Identify which cell holds the provided text, then report its [X, Y] central coordinate. 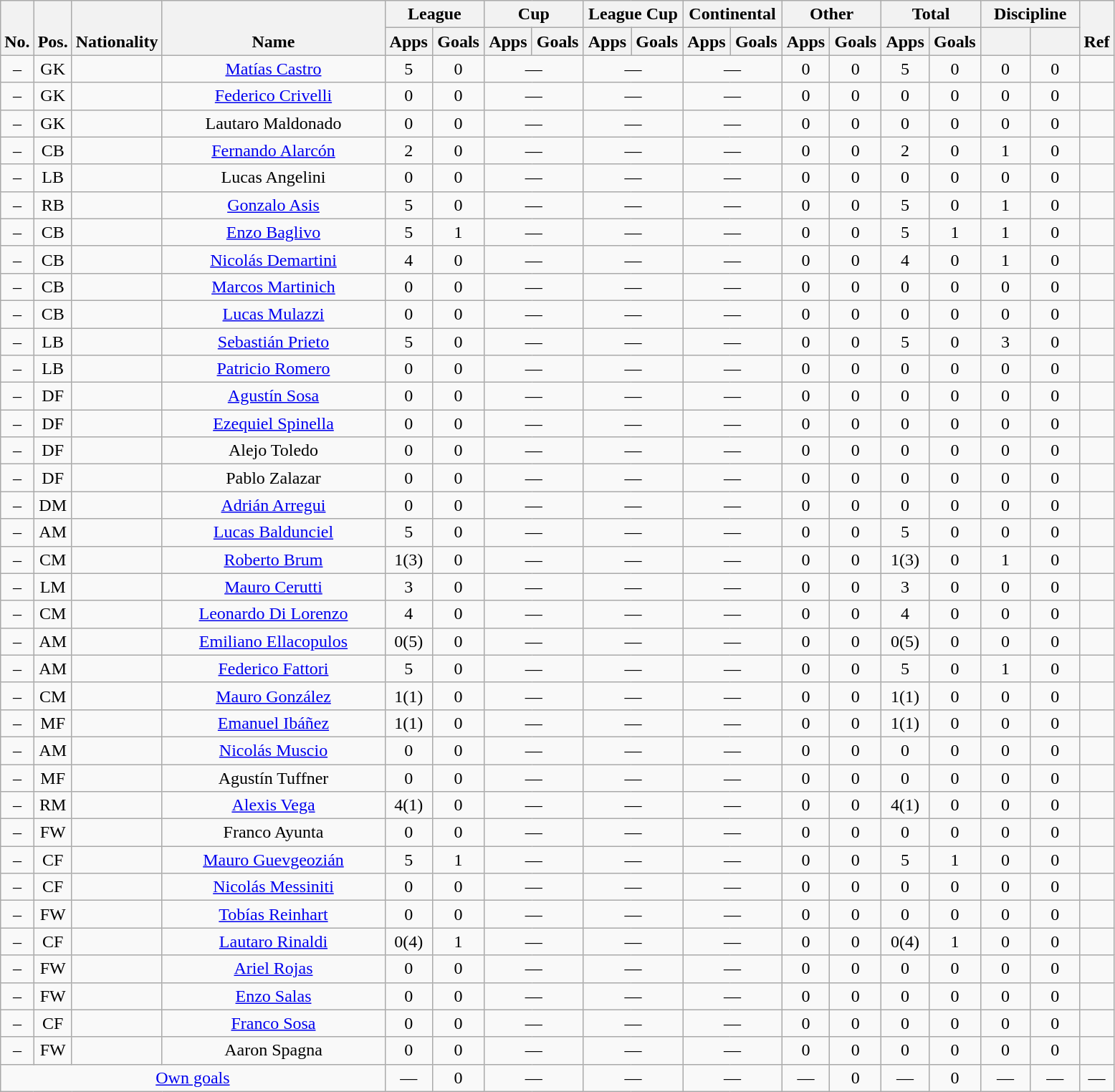
No. [17, 28]
Name [274, 28]
Nicolás Muscio [274, 750]
Mauro Guevgeozián [274, 860]
Lucas Mulazzi [274, 314]
Total [932, 14]
LM [53, 587]
Patricio Romero [274, 369]
Franco Sosa [274, 1023]
Mauro Cerutti [274, 587]
Tobías Reinhart [274, 914]
Other [831, 14]
Nationality [117, 28]
Gonzalo Asis [274, 205]
Cup [535, 14]
Lautaro Rinaldi [274, 942]
Continental [732, 14]
Franco Ayunta [274, 833]
Roberto Brum [274, 560]
Federico Crivelli [274, 96]
Mauro González [274, 696]
RM [53, 805]
Matías Castro [274, 69]
Agustín Sosa [274, 396]
Ariel Rojas [274, 969]
Sebastián Prieto [274, 342]
Federico Fattori [274, 669]
Lucas Baldunciel [274, 532]
Fernando Alarcón [274, 150]
Ref [1096, 28]
Own goals [193, 1078]
Agustín Tuffner [274, 777]
Nicolás Messiniti [274, 887]
Lautaro Maldonado [274, 123]
Discipline [1030, 14]
Nicolás Demartini [274, 259]
Aaron Spagna [274, 1050]
Alexis Vega [274, 805]
Ezequiel Spinella [274, 423]
Enzo Salas [274, 996]
Pos. [53, 28]
League Cup [633, 14]
Pablo Zalazar [274, 478]
Enzo Baglivo [274, 232]
Leonardo Di Lorenzo [274, 614]
Emanuel Ibáñez [274, 723]
Alejo Toledo [274, 451]
RB [53, 205]
DM [53, 505]
Emiliano Ellacopulos [274, 641]
League [434, 14]
Lucas Angelini [274, 178]
Adrián Arregui [274, 505]
Marcos Martinich [274, 287]
